Search for the cell housing the specified text and yield its [X, Y] center coordinate. 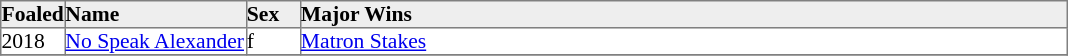
Matron Stakes [683, 42]
2018 [33, 42]
Name [156, 14]
Foaled [33, 14]
Sex [273, 14]
No Speak Alexander [156, 42]
Major Wins [683, 14]
f [273, 42]
